Pinpoint the cell where the given text exists, returning its (x, y) midpoint coordinate. 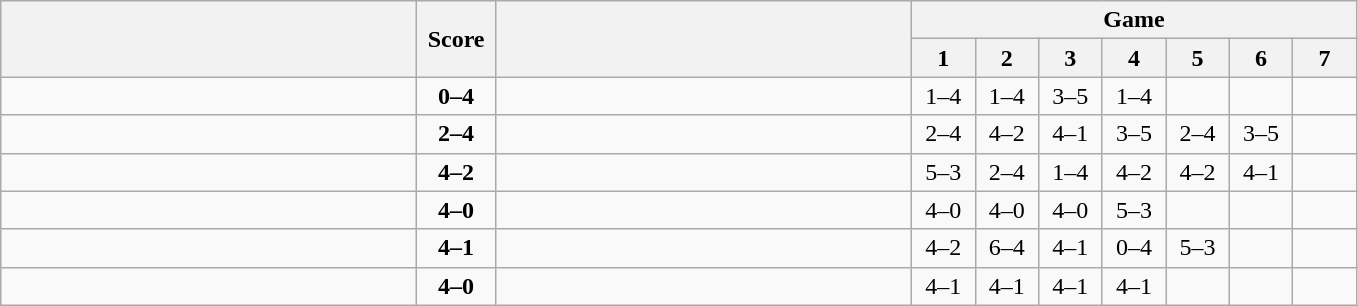
4 (1134, 58)
Game (1134, 20)
5 (1198, 58)
1 (943, 58)
6–4 (1007, 248)
7 (1325, 58)
6 (1261, 58)
Score (456, 39)
3 (1071, 58)
2 (1007, 58)
